Identify which cell holds the provided text, then report its (X, Y) central coordinate. 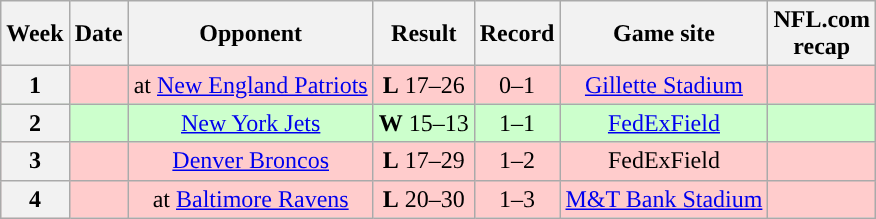
0–1 (517, 85)
New York Jets (250, 123)
2 (35, 123)
M&T Bank Stadium (664, 199)
Week (35, 34)
1–2 (517, 161)
L 20–30 (424, 199)
at New England Patriots (250, 85)
L 17–29 (424, 161)
Result (424, 34)
Date (98, 34)
L 17–26 (424, 85)
1–1 (517, 123)
3 (35, 161)
Denver Broncos (250, 161)
at Baltimore Ravens (250, 199)
4 (35, 199)
W 15–13 (424, 123)
1 (35, 85)
Record (517, 34)
NFL.comrecap (822, 34)
Opponent (250, 34)
Game site (664, 34)
1–3 (517, 199)
Gillette Stadium (664, 85)
